Pinpoint the cell where the given text exists, returning its [X, Y] midpoint coordinate. 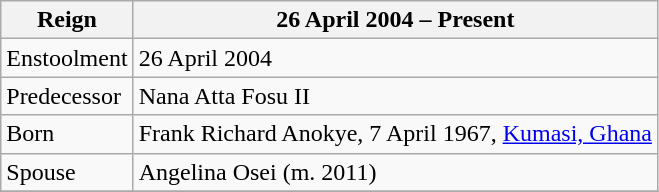
Nana Atta Fosu II [395, 96]
26 April 2004 – Present [395, 20]
Predecessor [67, 96]
Angelina Osei (m. 2011) [395, 172]
Born [67, 134]
26 April 2004 [395, 58]
Enstoolment [67, 58]
Spouse [67, 172]
Frank Richard Anokye, 7 April 1967, Kumasi, Ghana [395, 134]
Reign [67, 20]
